Identify which cell holds the provided text, then report its (x, y) central coordinate. 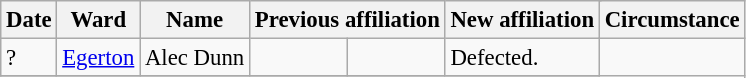
Alec Dunn (195, 58)
Circumstance (672, 20)
Previous affiliation (348, 20)
Date (29, 20)
New affiliation (522, 20)
Name (195, 20)
Ward (98, 20)
? (29, 58)
Defected. (522, 58)
Egerton (98, 58)
